Provide the (X, Y) coordinate of the cell's center where the given text is located.  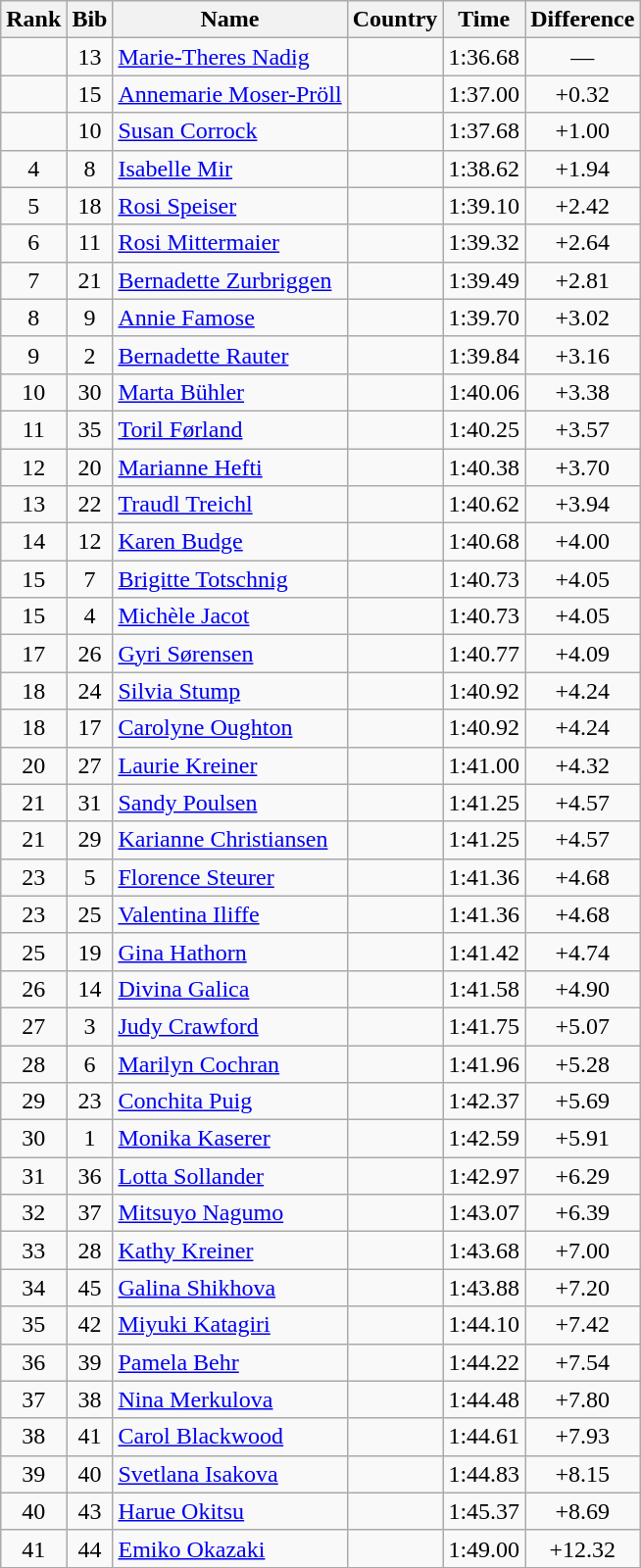
+6.29 (582, 1176)
Karen Budge (229, 542)
Gina Hathorn (229, 952)
+8.15 (582, 1474)
Toril Førland (229, 429)
+7.20 (582, 1288)
1:40.68 (484, 542)
1:37.68 (484, 131)
Carol Blackwood (229, 1437)
Annie Famose (229, 318)
+8.69 (582, 1511)
Marianne Hefti (229, 467)
+2.42 (582, 206)
+4.74 (582, 952)
Country (395, 20)
+7.00 (582, 1250)
1:45.37 (484, 1511)
Svetlana Isakova (229, 1474)
1:40.06 (484, 392)
1:43.68 (484, 1250)
Annemarie Moser-Pröll (229, 94)
1:41.42 (484, 952)
Time (484, 20)
42 (90, 1325)
Sandy Poulsen (229, 803)
Brigitte Totschnig (229, 579)
+1.00 (582, 131)
1:40.38 (484, 467)
Name (229, 20)
1:41.96 (484, 1063)
1:44.48 (484, 1399)
+7.54 (582, 1362)
1:42.37 (484, 1102)
Mitsuyo Nagumo (229, 1213)
43 (90, 1511)
Traudl Treichl (229, 505)
+4.00 (582, 542)
1:44.22 (484, 1362)
+4.90 (582, 989)
45 (90, 1288)
+1.94 (582, 169)
+3.38 (582, 392)
24 (90, 691)
1:40.25 (484, 429)
+4.09 (582, 654)
Rosi Speiser (229, 206)
1:43.88 (484, 1288)
+0.32 (582, 94)
19 (90, 952)
Silvia Stump (229, 691)
+7.80 (582, 1399)
— (582, 57)
+3.16 (582, 355)
Miyuki Katagiri (229, 1325)
+5.07 (582, 1026)
34 (33, 1288)
1:39.84 (484, 355)
Divina Galica (229, 989)
Bernadette Zurbriggen (229, 280)
Galina Shikhova (229, 1288)
1:44.10 (484, 1325)
+3.94 (582, 505)
3 (90, 1026)
1 (90, 1139)
Monika Kaserer (229, 1139)
+3.02 (582, 318)
1:36.68 (484, 57)
1:38.62 (484, 169)
+7.42 (582, 1325)
Rank (33, 20)
+6.39 (582, 1213)
32 (33, 1213)
Isabelle Mir (229, 169)
1:44.61 (484, 1437)
22 (90, 505)
1:42.59 (484, 1139)
+5.91 (582, 1139)
Kathy Kreiner (229, 1250)
Difference (582, 20)
+2.81 (582, 280)
Lotta Sollander (229, 1176)
Judy Crawford (229, 1026)
+12.32 (582, 1548)
+3.57 (582, 429)
+5.28 (582, 1063)
Michèle Jacot (229, 616)
1:41.75 (484, 1026)
+7.93 (582, 1437)
2 (90, 355)
Bib (90, 20)
Harue Okitsu (229, 1511)
1:39.49 (484, 280)
1:42.97 (484, 1176)
1:49.00 (484, 1548)
44 (90, 1548)
Karianne Christiansen (229, 840)
Marilyn Cochran (229, 1063)
1:37.00 (484, 94)
Susan Corrock (229, 131)
Conchita Puig (229, 1102)
Bernadette Rauter (229, 355)
Carolyne Oughton (229, 728)
Laurie Kreiner (229, 765)
Gyri Sørensen (229, 654)
1:41.00 (484, 765)
1:40.62 (484, 505)
Rosi Mittermaier (229, 243)
+3.70 (582, 467)
Marta Bühler (229, 392)
1:40.77 (484, 654)
Florence Steurer (229, 877)
Pamela Behr (229, 1362)
1:43.07 (484, 1213)
+2.64 (582, 243)
1:39.10 (484, 206)
Valentina Iliffe (229, 914)
Marie-Theres Nadig (229, 57)
33 (33, 1250)
1:39.70 (484, 318)
1:39.32 (484, 243)
Emiko Okazaki (229, 1548)
+5.69 (582, 1102)
+4.32 (582, 765)
1:44.83 (484, 1474)
Nina Merkulova (229, 1399)
1:41.58 (484, 989)
